Output the [x, y] coordinate of the center of the cell containing the given text.  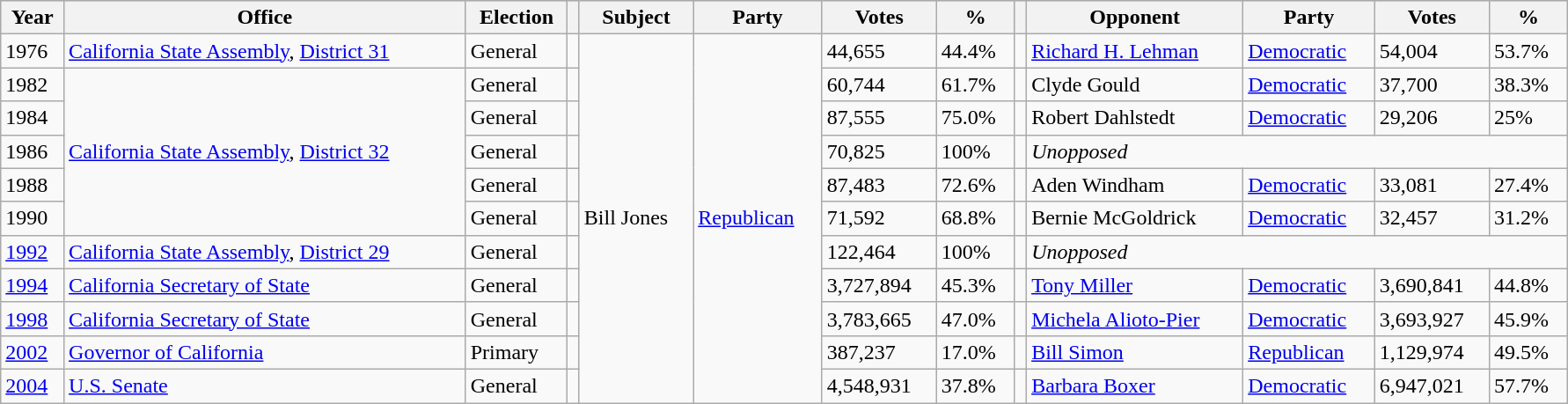
53.7% [1528, 51]
Clyde Gould [1135, 84]
Governor of California [266, 352]
2004 [33, 386]
60,744 [879, 84]
1990 [33, 218]
Bernie McGoldrick [1135, 218]
33,081 [1432, 185]
68.8% [975, 218]
37.8% [975, 386]
Robert Dahlstedt [1135, 118]
44.8% [1528, 285]
Aden Windham [1135, 185]
61.7% [975, 84]
54,004 [1432, 51]
Election [517, 18]
75.0% [975, 118]
1982 [33, 84]
Opponent [1135, 18]
37,700 [1432, 84]
1994 [33, 285]
3,783,665 [879, 319]
70,825 [879, 151]
Richard H. Lehman [1135, 51]
29,206 [1432, 118]
387,237 [879, 352]
1986 [33, 151]
87,555 [879, 118]
45.9% [1528, 319]
Tony Miller [1135, 285]
Bill Jones [635, 218]
72.6% [975, 185]
1976 [33, 51]
1984 [33, 118]
Barbara Boxer [1135, 386]
California State Assembly, District 29 [266, 252]
122,464 [879, 252]
57.7% [1528, 386]
87,483 [879, 185]
45.3% [975, 285]
1,129,974 [1432, 352]
1998 [33, 319]
6,947,021 [1432, 386]
Primary [517, 352]
38.3% [1528, 84]
1988 [33, 185]
44.4% [975, 51]
47.0% [975, 319]
4,548,931 [879, 386]
1992 [33, 252]
2002 [33, 352]
3,690,841 [1432, 285]
California State Assembly, District 31 [266, 51]
25% [1528, 118]
3,727,894 [879, 285]
44,655 [879, 51]
Bill Simon [1135, 352]
27.4% [1528, 185]
Office [266, 18]
3,693,927 [1432, 319]
California State Assembly, District 32 [266, 151]
71,592 [879, 218]
Subject [635, 18]
17.0% [975, 352]
U.S. Senate [266, 386]
31.2% [1528, 218]
Michela Alioto-Pier [1135, 319]
Year [33, 18]
49.5% [1528, 352]
32,457 [1432, 218]
